Return (x, y) of the center of cell containing provided text 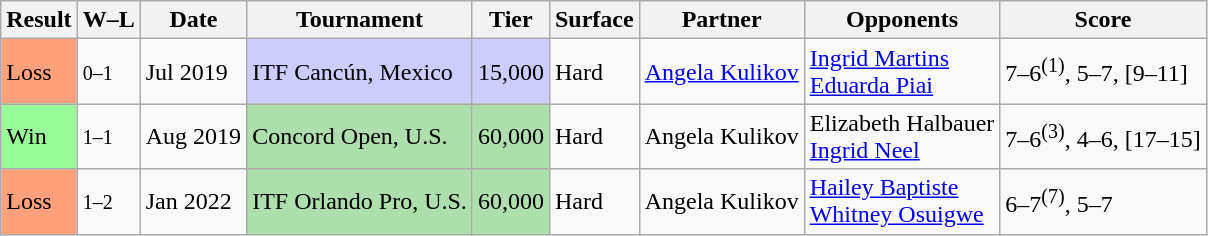
Concord Open, U.S. (360, 136)
W–L (108, 20)
Date (193, 20)
Score (1103, 20)
Tier (510, 20)
1–1 (108, 136)
Opponents (902, 20)
1–2 (108, 202)
Jan 2022 (193, 202)
6–7(7), 5–7 (1103, 202)
Ingrid Martins Eduarda Piai (902, 72)
Win (39, 136)
Surface (594, 20)
15,000 (510, 72)
ITF Cancún, Mexico (360, 72)
Elizabeth Halbauer Ingrid Neel (902, 136)
Tournament (360, 20)
7–6(3), 4–6, [17–15] (1103, 136)
7–6(1), 5–7, [9–11] (1103, 72)
ITF Orlando Pro, U.S. (360, 202)
Jul 2019 (193, 72)
Partner (722, 20)
0–1 (108, 72)
Aug 2019 (193, 136)
Hailey Baptiste Whitney Osuigwe (902, 202)
Result (39, 20)
